Detect which cell encompasses the target text, then output its (X, Y) center coordinate. 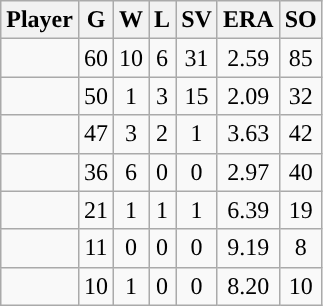
3.63 (248, 134)
ERA (248, 20)
2.59 (248, 58)
36 (96, 172)
50 (96, 96)
40 (300, 172)
85 (300, 58)
2.97 (248, 172)
Player (40, 20)
G (96, 20)
42 (300, 134)
60 (96, 58)
31 (197, 58)
21 (96, 210)
9.19 (248, 248)
11 (96, 248)
32 (300, 96)
47 (96, 134)
19 (300, 210)
2.09 (248, 96)
2 (162, 134)
SV (197, 20)
L (162, 20)
15 (197, 96)
8 (300, 248)
8.20 (248, 286)
6.39 (248, 210)
SO (300, 20)
W (132, 20)
